Determine the (X, Y) coordinate at the center of the cell enclosing the given text.  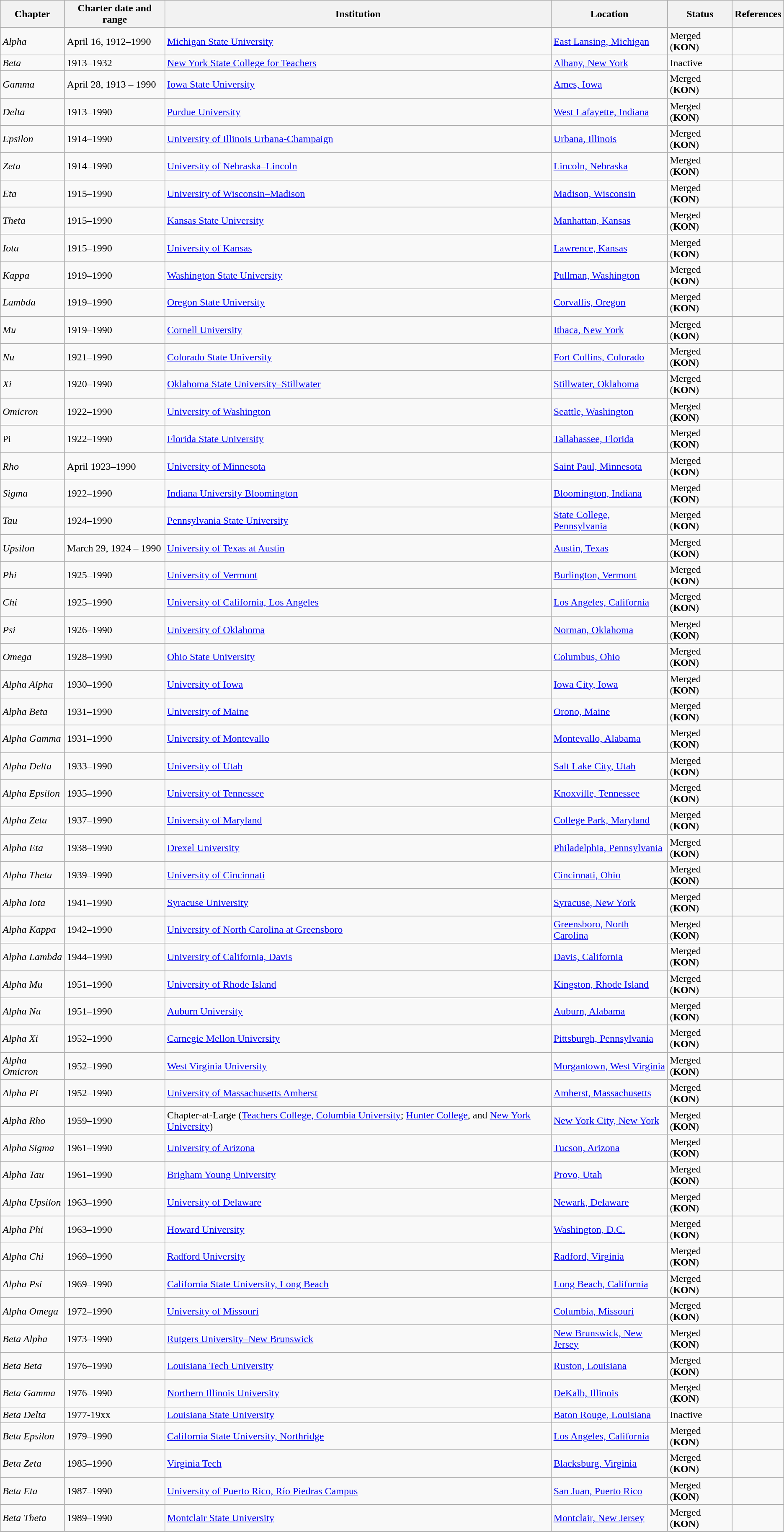
1926–1990 (115, 629)
Beta Zeta (33, 1463)
Chi (33, 603)
1973–1990 (115, 1338)
Alpha Psi (33, 1284)
Alpha Omega (33, 1312)
Beta Alpha (33, 1338)
Alpha Mu (33, 984)
West Lafayette, Indiana (609, 111)
Alpha Nu (33, 1012)
Newark, Delaware (609, 1202)
Montevallo, Alabama (609, 738)
University of Iowa (358, 684)
Rutgers University–New Brunswick (358, 1338)
1989–1990 (115, 1518)
Beta Gamma (33, 1393)
University of Oklahoma (358, 629)
Fort Collins, Colorado (609, 357)
University of Puerto Rico, Río Piedras Campus (358, 1491)
New York State College for Teachers (358, 63)
Chapter-at-Large (Teachers College, Columbia University; Hunter College, and New York University) (358, 1121)
1913–1990 (115, 111)
Lawrence, Kansas (609, 248)
Virginia Tech (358, 1463)
University of Cincinnati (358, 875)
Beta Beta (33, 1366)
Location (609, 14)
1924–1990 (115, 520)
Greensboro, North Carolina (609, 929)
Ruston, Louisiana (609, 1366)
Carnegie Mellon University (358, 1038)
State College, Pennsylvania (609, 520)
University of Kansas (358, 248)
1959–1990 (115, 1121)
Beta Theta (33, 1518)
Salt Lake City, Utah (609, 766)
Pennsylvania State University (358, 520)
1935–1990 (115, 794)
Alpha Beta (33, 712)
Norman, Oklahoma (609, 629)
Philadelphia, Pennsylvania (609, 848)
Pi (33, 439)
University of Tennessee (358, 794)
Knoxville, Tennessee (609, 794)
University of Massachusetts Amherst (358, 1093)
Seattle, Washington (609, 411)
Syracuse University (358, 903)
New York City, New York (609, 1121)
Nu (33, 357)
University of Utah (358, 766)
University of Maryland (358, 820)
Alpha Theta (33, 875)
Washington State University (358, 275)
Corvallis, Oregon (609, 303)
University of Wisconsin–Madison (358, 194)
New Brunswick, New Jersey (609, 1338)
Brigham Young University (358, 1175)
1942–1990 (115, 929)
Alpha Alpha (33, 684)
1920–1990 (115, 385)
Kappa (33, 275)
Drexel University (358, 848)
Alpha Iota (33, 903)
Epsilon (33, 139)
San Juan, Puerto Rico (609, 1491)
Alpha Sigma (33, 1147)
Urbana, Illinois (609, 139)
Beta Delta (33, 1415)
University of Minnesota (358, 466)
Madison, Wisconsin (609, 194)
Alpha Upsilon (33, 1202)
Xi (33, 385)
Sigma (33, 494)
Alpha Lambda (33, 957)
University of North Carolina at Greensboro (358, 929)
1933–1990 (115, 766)
1928–1990 (115, 657)
Orono, Maine (609, 712)
Pittsburgh, Pennsylvania (609, 1038)
Alpha Tau (33, 1175)
Washington, D.C. (609, 1229)
Northern Illinois University (358, 1393)
Gamma (33, 85)
University of Washington (358, 411)
Tucson, Arizona (609, 1147)
Syracuse, New York (609, 903)
Ithaca, New York (609, 329)
Cincinnati, Ohio (609, 875)
Iota (33, 248)
Omicron (33, 411)
References (758, 14)
April 16, 1912–1990 (115, 41)
Psi (33, 629)
Montclair State University (358, 1518)
University of California, Los Angeles (358, 603)
University of Texas at Austin (358, 548)
Zeta (33, 166)
Michigan State University (358, 41)
Status (700, 14)
Purdue University (358, 111)
Howard University (358, 1229)
Beta Epsilon (33, 1436)
Saint Paul, Minnesota (609, 466)
Alpha Chi (33, 1257)
Long Beach, California (609, 1284)
Columbia, Missouri (609, 1312)
Kingston, Rhode Island (609, 984)
Alpha Zeta (33, 820)
California State University, Long Beach (358, 1284)
Alpha Gamma (33, 738)
1972–1990 (115, 1312)
Oregon State University (358, 303)
Upsilon (33, 548)
Louisiana Tech University (358, 1366)
Tau (33, 520)
Alpha Omicron (33, 1066)
Chapter (33, 14)
1930–1990 (115, 684)
Alpha Phi (33, 1229)
Burlington, Vermont (609, 575)
Iowa State University (358, 85)
Austin, Texas (609, 548)
Eta (33, 194)
Alpha Epsilon (33, 794)
Colorado State University (358, 357)
Stillwater, Oklahoma (609, 385)
Omega (33, 657)
Beta (33, 63)
1979–1990 (115, 1436)
College Park, Maryland (609, 820)
1985–1990 (115, 1463)
University of Rhode Island (358, 984)
Baton Rouge, Louisiana (609, 1415)
Blacksburg, Virginia (609, 1463)
Lambda (33, 303)
Oklahoma State University–Stillwater (358, 385)
University of Arizona (358, 1147)
Alpha Eta (33, 848)
Davis, California (609, 957)
Theta (33, 220)
University of Delaware (358, 1202)
Alpha Delta (33, 766)
Lincoln, Nebraska (609, 166)
University of Vermont (358, 575)
March 29, 1924 – 1990 (115, 548)
University of Montevallo (358, 738)
Amherst, Massachusetts (609, 1093)
Ames, Iowa (609, 85)
1913–1932 (115, 63)
Provo, Utah (609, 1175)
Delta (33, 111)
Iowa City, Iowa (609, 684)
Rho (33, 466)
California State University, Northridge (358, 1436)
April 28, 1913 – 1990 (115, 85)
West Virginia University (358, 1066)
1987–1990 (115, 1491)
East Lansing, Michigan (609, 41)
Tallahassee, Florida (609, 439)
1937–1990 (115, 820)
Institution (358, 14)
Albany, New York (609, 63)
April 1923–1990 (115, 466)
Mu (33, 329)
University of Illinois Urbana-Champaign (358, 139)
Radford, Virginia (609, 1257)
1944–1990 (115, 957)
1977-19xx (115, 1415)
Radford University (358, 1257)
University of California, Davis (358, 957)
Louisiana State University (358, 1415)
Morgantown, West Virginia (609, 1066)
1938–1990 (115, 848)
Montclair, New Jersey (609, 1518)
University of Nebraska–Lincoln (358, 166)
DeKalb, Illinois (609, 1393)
1941–1990 (115, 903)
Charter date and range (115, 14)
Ohio State University (358, 657)
Pullman, Washington (609, 275)
Alpha Pi (33, 1093)
Alpha Kappa (33, 929)
University of Missouri (358, 1312)
Manhattan, Kansas (609, 220)
Beta Eta (33, 1491)
University of Maine (358, 712)
Auburn, Alabama (609, 1012)
Phi (33, 575)
1921–1990 (115, 357)
1939–1990 (115, 875)
Cornell University (358, 329)
Alpha Xi (33, 1038)
Alpha Rho (33, 1121)
Alpha (33, 41)
Florida State University (358, 439)
Indiana University Bloomington (358, 494)
Kansas State University (358, 220)
Bloomington, Indiana (609, 494)
Auburn University (358, 1012)
Columbus, Ohio (609, 657)
